Provide the (X, Y) coordinate of the cell's center where the given text is located.  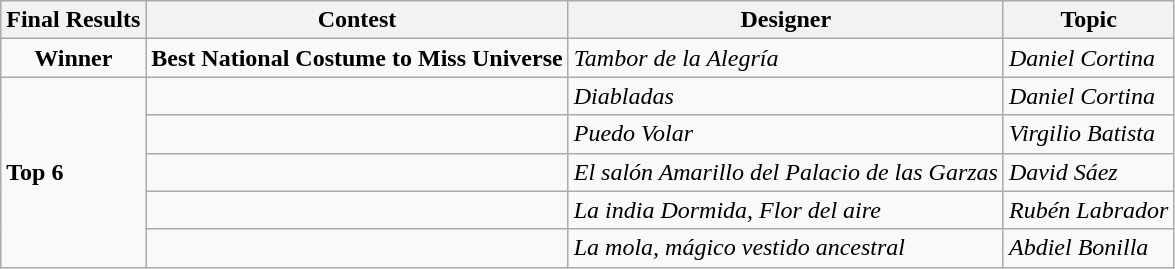
Tambor de la Alegría (786, 58)
Virgilio Batista (1088, 134)
Final Results (74, 20)
Puedo Volar (786, 134)
Diabladas (786, 96)
Winner (74, 58)
David Sáez (1088, 172)
La india Dormida, Flor del aire (786, 210)
La mola, mágico vestido ancestral (786, 248)
Top 6 (74, 172)
Best National Costume to Miss Universe (357, 58)
El salón Amarillo del Palacio de las Garzas (786, 172)
Abdiel Bonilla (1088, 248)
Designer (786, 20)
Topic (1088, 20)
Rubén Labrador (1088, 210)
Contest (357, 20)
